Locate the cell with the specified text and output its (X, Y) center coordinate. 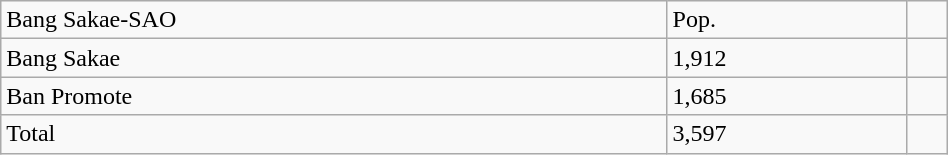
Pop. (786, 20)
Total (334, 134)
Ban Promote (334, 96)
1,912 (786, 58)
1,685 (786, 96)
Bang Sakae (334, 58)
Bang Sakae-SAO (334, 20)
3,597 (786, 134)
